Provide the [x, y] coordinate of the cell's center where the given text is located.  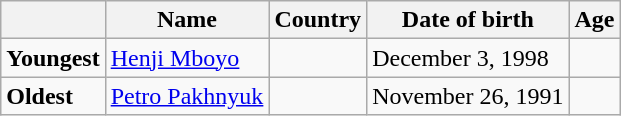
Country [318, 20]
Henji Mboyo [187, 58]
Youngest [53, 58]
Age [594, 20]
Date of birth [468, 20]
Petro Pakhnyuk [187, 96]
Name [187, 20]
Oldest [53, 96]
November 26, 1991 [468, 96]
December 3, 1998 [468, 58]
